For the text-containing cell, return its midpoint in (X, Y) coordinate format. 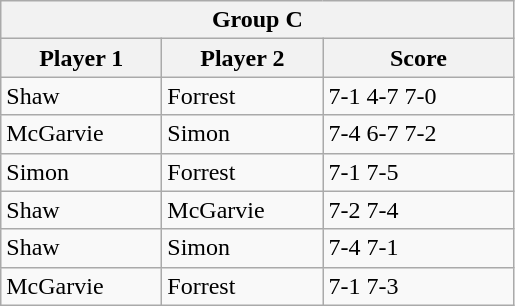
7-4 7-1 (418, 248)
7-1 7-5 (418, 172)
Player 2 (242, 58)
7-4 6-7 7-2 (418, 134)
7-2 7-4 (418, 210)
7-1 4-7 7-0 (418, 96)
Group C (258, 20)
Score (418, 58)
Player 1 (82, 58)
7-1 7-3 (418, 286)
